Locate the cell with the specified text and output its (x, y) center coordinate. 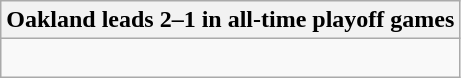
Oakland leads 2–1 in all-time playoff games (230, 20)
